Find where the given text appears and provide that cell's center as [X, Y] coordinate. 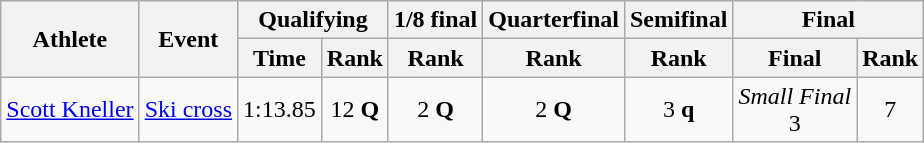
Semifinal [678, 20]
3 q [678, 110]
7 [890, 110]
Time [280, 58]
1:13.85 [280, 110]
Athlete [70, 39]
Qualifying [314, 20]
Small Final3 [795, 110]
12 Q [354, 110]
1/8 final [435, 20]
Scott Kneller [70, 110]
Ski cross [188, 110]
Event [188, 39]
Quarterfinal [554, 20]
